Return (X, Y) of the center of cell containing provided text 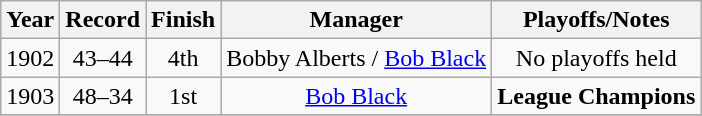
1902 (30, 58)
Year (30, 20)
League Champions (596, 96)
4th (184, 58)
Finish (184, 20)
48–34 (103, 96)
Playoffs/Notes (596, 20)
Bobby Alberts / Bob Black (356, 58)
Manager (356, 20)
1st (184, 96)
Bob Black (356, 96)
Record (103, 20)
43–44 (103, 58)
1903 (30, 96)
No playoffs held (596, 58)
